Scan for the cell matching the given text and deliver its (X, Y) coordinate at center. 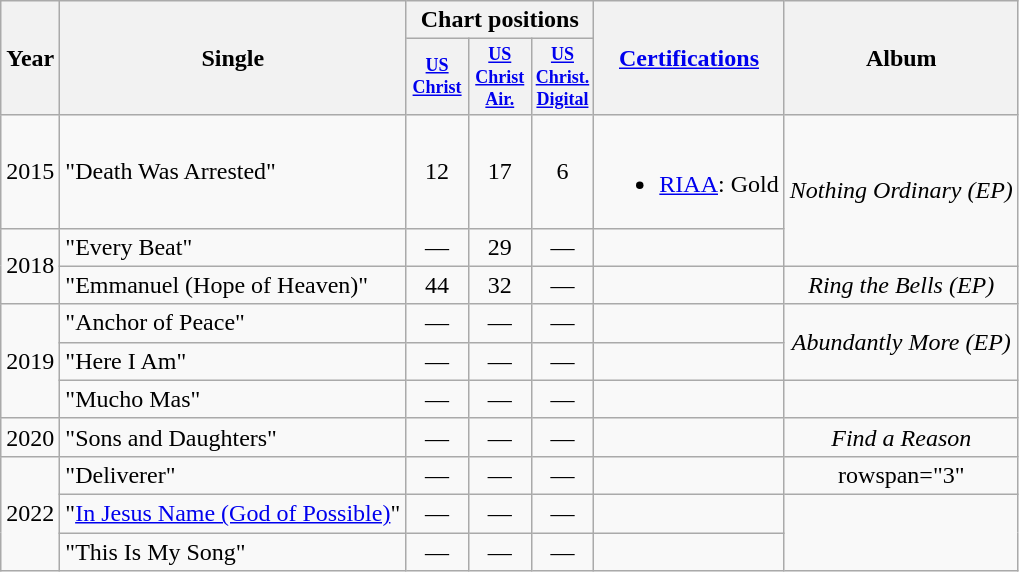
"Death Was Arrested" (233, 172)
Single (233, 58)
USChrist (438, 77)
"Deliverer" (233, 475)
"Every Beat" (233, 247)
Nothing Ordinary (EP) (901, 190)
2020 (30, 437)
rowspan="3" (901, 475)
44 (438, 285)
Album (901, 58)
"Emmanuel (Hope of Heaven)" (233, 285)
6 (562, 172)
2022 (30, 513)
Chart positions (500, 20)
Find a Reason (901, 437)
2015 (30, 172)
"Anchor of Peace" (233, 323)
32 (500, 285)
Ring the Bells (EP) (901, 285)
"This Is My Song" (233, 552)
17 (500, 172)
2019 (30, 361)
"Mucho Mas" (233, 399)
"Here I Am" (233, 361)
Certifications (689, 58)
USChrist Air. (500, 77)
RIAA: Gold (689, 172)
Year (30, 58)
12 (438, 172)
2018 (30, 266)
USChrist. Digital (562, 77)
29 (500, 247)
"In Jesus Name (God of Possible)" (233, 513)
"Sons and Daughters" (233, 437)
Abundantly More (EP) (901, 342)
